Locate the cell with the specified text and output its [x, y] center coordinate. 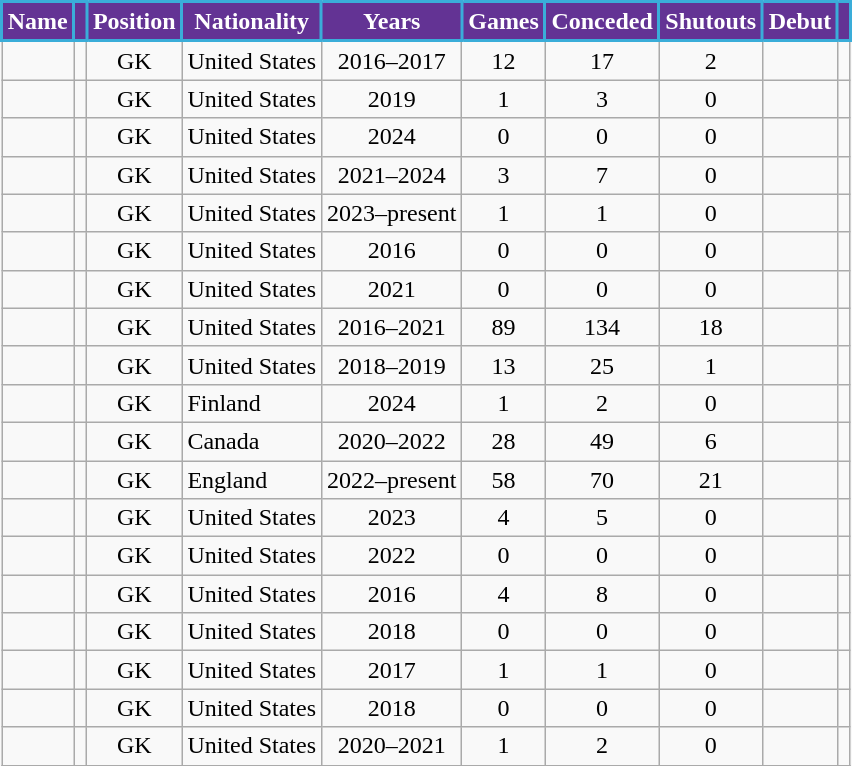
8 [602, 594]
6 [710, 441]
2016–2017 [392, 60]
Shutouts [710, 22]
12 [504, 60]
2020–2021 [392, 746]
21 [710, 479]
2021 [392, 289]
Canada [252, 441]
Nationality [252, 22]
England [252, 479]
2020–2022 [392, 441]
17 [602, 60]
Position [134, 22]
Years [392, 22]
49 [602, 441]
Debut [800, 22]
7 [602, 175]
58 [504, 479]
2019 [392, 99]
13 [504, 365]
2018–2019 [392, 365]
2022 [392, 556]
Finland [252, 403]
25 [602, 365]
5 [602, 518]
18 [710, 327]
2023 [392, 518]
2017 [392, 670]
2023–present [392, 213]
89 [504, 327]
Conceded [602, 22]
2021–2024 [392, 175]
Games [504, 22]
Name [38, 22]
2016–2021 [392, 327]
134 [602, 327]
70 [602, 479]
2022–present [392, 479]
28 [504, 441]
